Return (X, Y) of the center of cell containing provided text 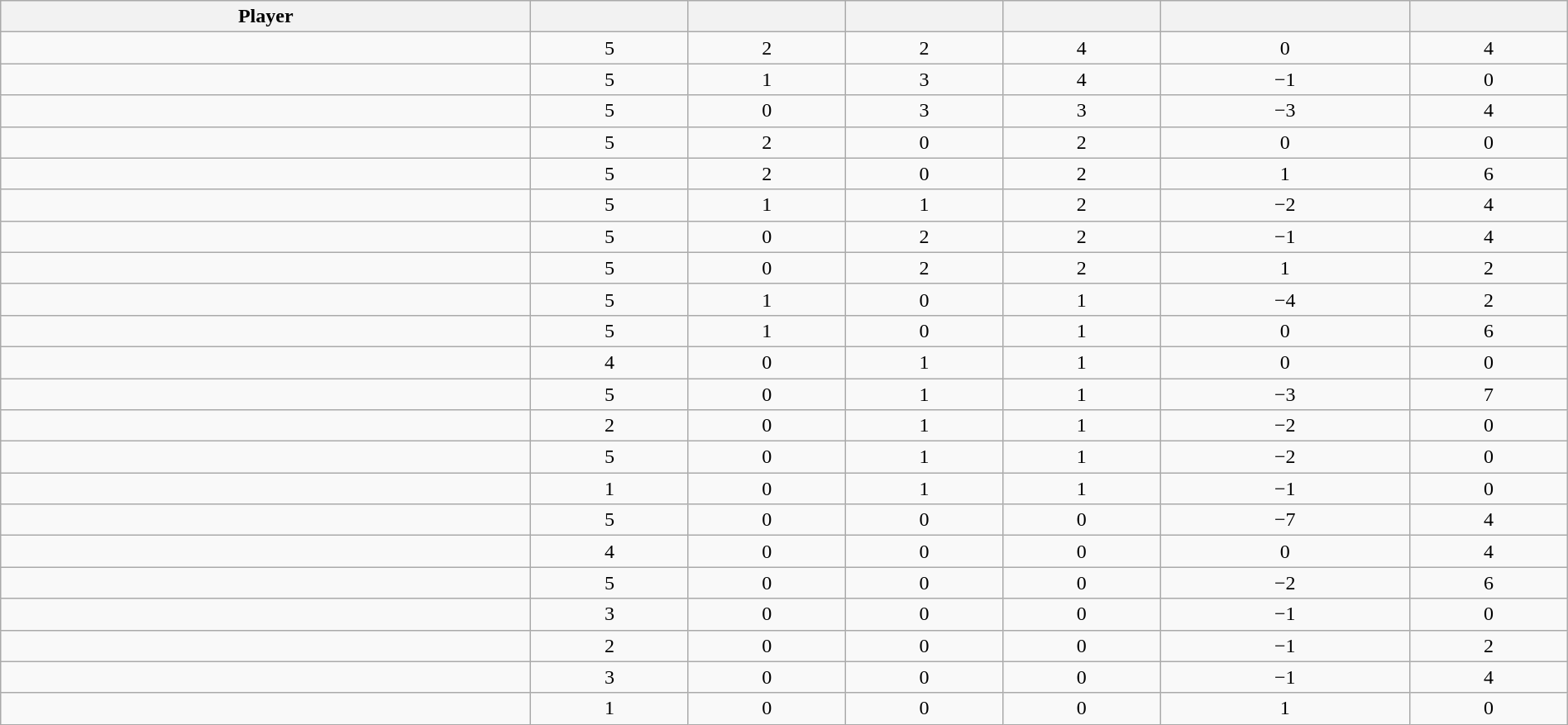
−4 (1285, 299)
Player (266, 17)
−7 (1285, 520)
7 (1489, 394)
